Scan for the cell matching the given text and deliver its [X, Y] coordinate at center. 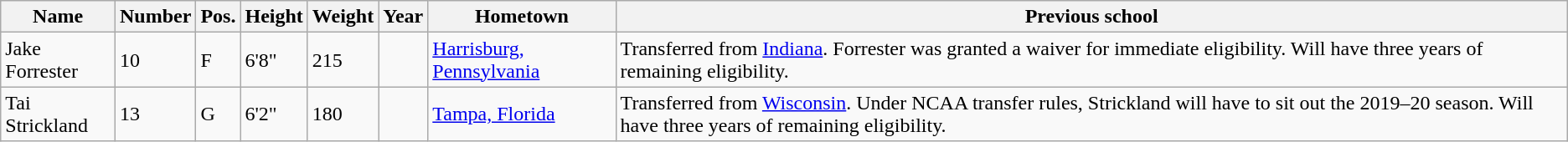
F [218, 60]
Tampa, Florida [522, 114]
Previous school [1091, 17]
180 [343, 114]
Year [404, 17]
13 [155, 114]
10 [155, 60]
Harrisburg, Pennsylvania [522, 60]
Pos. [218, 17]
Name [59, 17]
Number [155, 17]
G [218, 114]
Tai Strickland [59, 114]
Height [274, 17]
Jake Forrester [59, 60]
Weight [343, 17]
Transferred from Indiana. Forrester was granted a waiver for immediate eligibility. Will have three years of remaining eligibility. [1091, 60]
215 [343, 60]
Hometown [522, 17]
6'8" [274, 60]
6'2" [274, 114]
